Find where the given text appears and provide that cell's center as (X, Y) coordinate. 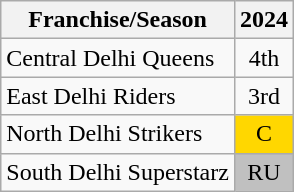
North Delhi Strikers (118, 134)
C (264, 134)
RU (264, 172)
4th (264, 58)
2024 (264, 20)
Franchise/Season (118, 20)
Central Delhi Queens (118, 58)
3rd (264, 96)
South Delhi Superstarz (118, 172)
East Delhi Riders (118, 96)
